Extract the (x, y) coordinate from the center of the cell holding the provided text.  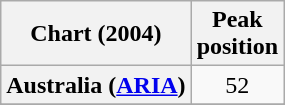
Australia (ARIA) (96, 85)
Peakposition (237, 34)
Chart (2004) (96, 34)
52 (237, 85)
